For the text-containing cell, return its midpoint in [x, y] coordinate format. 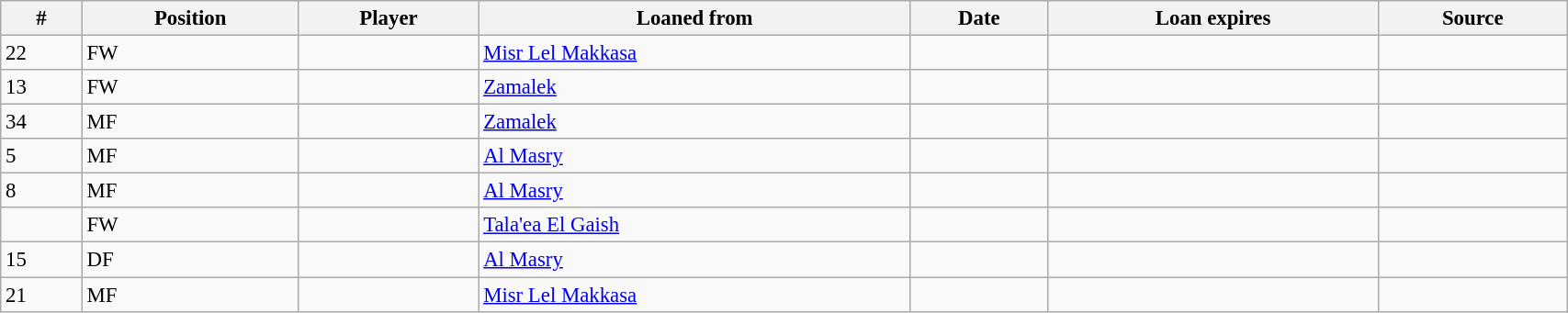
22 [41, 53]
Tala'ea El Gaish [694, 225]
Loaned from [694, 18]
Source [1473, 18]
Date [979, 18]
34 [41, 122]
21 [41, 295]
13 [41, 87]
Position [190, 18]
8 [41, 191]
# [41, 18]
DF [190, 260]
5 [41, 156]
Player [389, 18]
Loan expires [1213, 18]
15 [41, 260]
